Identify which cell holds the provided text, then report its (x, y) central coordinate. 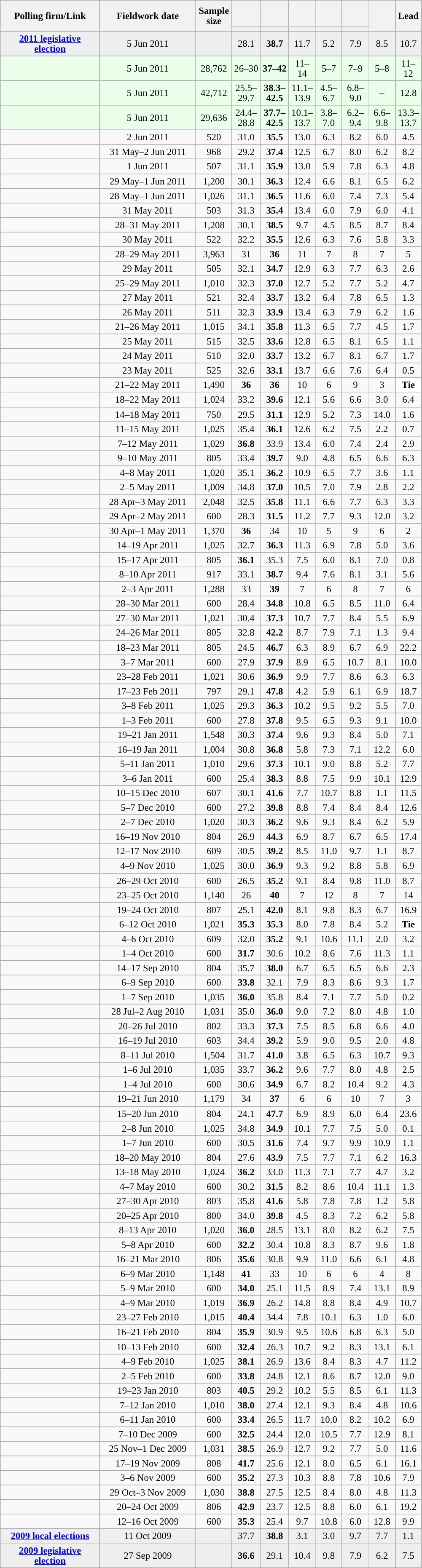
3–6 Nov 2009 (148, 1478)
507 (214, 167)
29.5 (246, 414)
16–19 Jul 2010 (148, 1041)
2–5 May 2011 (148, 487)
1–4 Jul 2010 (148, 1085)
5–8 Apr 2010 (148, 1245)
1–3 Feb 2011 (148, 720)
28.1 (246, 44)
29,636 (214, 118)
47.7 (275, 1114)
8–13 Apr 2010 (148, 1230)
1,140 (214, 895)
23–25 Oct 2010 (148, 895)
6–9 Mar 2010 (148, 1274)
44.3 (275, 836)
25.6 (275, 1463)
4–9 Feb 2010 (148, 1361)
6–11 Jan 2010 (148, 1419)
17–23 Feb 2011 (148, 691)
35.7 (246, 968)
32.6 (246, 371)
31 May–2 Jun 2011 (148, 152)
521 (214, 297)
29.3 (246, 706)
30 Apr–1 May 2011 (148, 531)
11.1–13.9 (302, 93)
25–29 May 2011 (148, 283)
6–9 Sep 2010 (148, 982)
18–20 May 2010 (148, 1157)
2.6 (409, 269)
6.8–9.0 (355, 93)
42.2 (275, 633)
40.5 (246, 1391)
2009 local elections (50, 1536)
1,208 (214, 225)
511 (214, 313)
46.7 (275, 648)
20–26 Jul 2010 (148, 1026)
28 Apr–3 May 2011 (148, 502)
15–17 Apr 2011 (148, 560)
16–19 Nov 2010 (148, 836)
33.6 (275, 341)
808 (214, 1463)
35.6 (246, 1259)
18–22 May 2011 (148, 400)
22.2 (409, 648)
1,004 (214, 750)
1.8 (409, 1245)
38.3–42.5 (275, 93)
26–30 (246, 68)
3,963 (214, 254)
28.4 (246, 604)
2.5 (409, 1070)
24 May 2011 (148, 356)
19–21 Jun 2010 (148, 1099)
38.3 (275, 778)
11–12 (409, 68)
34.7 (275, 269)
802 (214, 1026)
28.5 (275, 1230)
33.2 (246, 400)
39.6 (275, 400)
800 (214, 1215)
19.2 (409, 1507)
Fieldwork date (148, 16)
24.8 (275, 1376)
4.9 (382, 1303)
7–12 Jan 2010 (148, 1405)
14 (409, 895)
0.1 (409, 1128)
1,200 (214, 181)
2–3 Apr 2011 (148, 589)
5–7 (329, 68)
25 Nov–1 Dec 2009 (148, 1449)
37.7–42.5 (275, 118)
35.1 (246, 473)
31.3 (246, 211)
0.2 (409, 997)
2–8 Jun 2010 (148, 1128)
1–6 Jul 2010 (148, 1070)
33.0 (275, 1172)
16–19 Jan 2011 (148, 750)
4–7 May 2010 (148, 1187)
0.7 (409, 429)
12 (329, 895)
27 May 2011 (148, 297)
2.8 (382, 487)
27.3 (275, 1478)
17–19 Nov 2009 (148, 1463)
41.7 (246, 1463)
1,288 (214, 589)
31 May 2011 (148, 211)
6–12 Oct 2010 (148, 924)
3–6 Jan 2011 (148, 778)
10–13 Feb 2010 (148, 1347)
7–12 May 2011 (148, 443)
27.8 (246, 720)
30.0 (246, 866)
28,762 (214, 68)
1,548 (214, 735)
968 (214, 152)
37 (275, 1099)
1–4 Oct 2010 (148, 954)
26.3 (275, 1347)
7–9 (355, 68)
28 May–1 Jun 2011 (148, 195)
2.4 (382, 443)
1–7 Sep 2010 (148, 997)
37.9 (275, 662)
1,370 (214, 531)
29 May 2011 (148, 269)
1.2 (382, 1201)
525 (214, 371)
750 (214, 414)
1,029 (214, 443)
23.7 (275, 1507)
Polling firm/Link (50, 16)
515 (214, 341)
23 May 2011 (148, 371)
27.5 (275, 1493)
520 (214, 137)
5–8 (382, 68)
23–27 Feb 2010 (148, 1317)
510 (214, 356)
– (382, 93)
2–5 Feb 2010 (148, 1376)
28.3 (246, 516)
25.5–29.7 (246, 93)
32.8 (246, 633)
16.9 (409, 910)
4–6 Oct 2010 (148, 939)
10.3 (302, 1478)
24.4–28.8 (246, 118)
603 (214, 1041)
14–17 Sep 2010 (148, 968)
42.0 (275, 910)
38.1 (246, 1361)
11–14 (302, 68)
32.7 (246, 546)
797 (214, 691)
13–18 May 2010 (148, 1172)
21–26 May 2011 (148, 327)
21–22 May 2011 (148, 385)
13.6 (302, 1361)
24.1 (246, 1114)
12–16 Oct 2009 (148, 1521)
6.6–9.8 (382, 118)
4.1 (409, 211)
3–8 Feb 2011 (148, 706)
42,712 (214, 93)
34.1 (246, 327)
807 (214, 910)
7–10 Dec 2009 (148, 1434)
0.8 (409, 560)
503 (214, 211)
29 Oct–3 Nov 2009 (148, 1493)
8–10 Apr 2011 (148, 574)
27–30 Apr 2010 (148, 1201)
13.7 (302, 371)
28–29 May 2011 (148, 254)
11–15 May 2011 (148, 429)
40 (275, 895)
27.2 (246, 808)
1,026 (214, 195)
4–9 Nov 2010 (148, 866)
27.6 (246, 1157)
607 (214, 793)
26.2 (275, 1303)
Sample size (214, 16)
2,048 (214, 502)
10–15 Dec 2010 (148, 793)
2011 legislative election (50, 44)
17.4 (409, 836)
30 May 2011 (148, 239)
29 May–1 Jun 2011 (148, 181)
42.9 (246, 1507)
16.1 (409, 1463)
505 (214, 269)
27–30 Mar 2011 (148, 618)
18.7 (409, 691)
36.5 (275, 195)
16–21 Mar 2010 (148, 1259)
29.6 (246, 764)
4–8 May 2011 (148, 473)
2 (409, 531)
28–30 Mar 2011 (148, 604)
24.4 (275, 1434)
1,148 (214, 1274)
2009 legislative election (50, 1556)
37–42 (275, 68)
39.7 (275, 458)
4–9 Mar 2010 (148, 1303)
26–29 Oct 2010 (148, 880)
41.0 (275, 1055)
26 (246, 895)
30.9 (275, 1333)
10.1–13.7 (302, 118)
26 May 2011 (148, 313)
2–7 Dec 2010 (148, 822)
20–24 Oct 2009 (148, 1507)
5–9 Mar 2010 (148, 1289)
28–31 May 2011 (148, 225)
2.3 (409, 968)
1,490 (214, 385)
3.8–7.0 (329, 118)
43.9 (275, 1157)
11 (302, 254)
1–7 Jun 2010 (148, 1143)
35.0 (246, 1012)
0.5 (409, 371)
28 Jul–2 Aug 2010 (148, 1012)
23.6 (409, 1114)
47.8 (275, 691)
37.7 (246, 1536)
4.0 (409, 1026)
1,504 (214, 1055)
13.3–13.7 (409, 118)
27.9 (246, 662)
8–11 Jul 2010 (148, 1055)
27 Sep 2009 (148, 1556)
3.8 (302, 1055)
12–17 Nov 2010 (148, 852)
14.0 (382, 414)
4 (382, 1274)
4.5–6.7 (329, 93)
23–28 Feb 2011 (148, 676)
29 Apr–2 May 2011 (148, 516)
18–23 Mar 2011 (148, 648)
5–11 Jan 2011 (148, 764)
25 May 2011 (148, 341)
12.2 (382, 750)
19–24 Oct 2010 (148, 910)
522 (214, 239)
30.2 (246, 1187)
1,030 (214, 1493)
39 (275, 589)
Lead (409, 16)
4.2 (302, 691)
24–26 Mar 2011 (148, 633)
20–25 Apr 2010 (148, 1215)
5.4 (409, 195)
31.0 (246, 137)
33.3 (246, 1026)
24.5 (246, 648)
917 (214, 574)
12.4 (302, 181)
16–21 Feb 2010 (148, 1333)
2 Jun 2011 (148, 137)
19–21 Jan 2011 (148, 735)
31 (246, 254)
19–23 Jan 2010 (148, 1391)
14–18 May 2011 (148, 414)
16.3 (409, 1157)
3–7 Mar 2011 (148, 662)
15–20 Jun 2010 (148, 1114)
37.8 (275, 720)
11 Oct 2009 (148, 1536)
1,179 (214, 1099)
5–7 Dec 2010 (148, 808)
1 Jun 2011 (148, 167)
14.8 (302, 1303)
9–10 May 2011 (148, 458)
41 (246, 1274)
1,019 (214, 1303)
36.6 (246, 1556)
27.4 (275, 1405)
4.3 (409, 1085)
1,009 (214, 487)
40.4 (246, 1317)
14–19 Apr 2011 (148, 546)
2.9 (409, 443)
31.6 (275, 1143)
6.2–9.4 (355, 118)
